Find where the given text appears and provide that cell's center as [X, Y] coordinate. 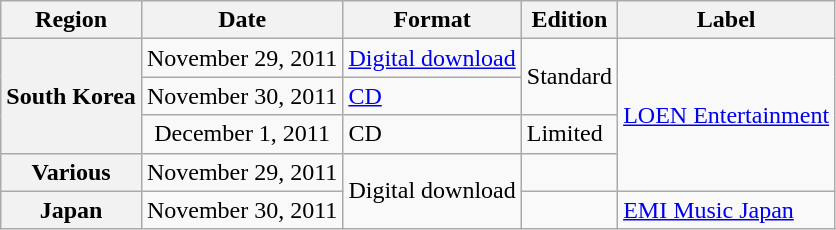
Format [432, 20]
LOEN Entertainment [726, 115]
Edition [569, 20]
Region [72, 20]
Limited [569, 134]
Label [726, 20]
Date [242, 20]
Standard [569, 77]
South Korea [72, 96]
EMI Music Japan [726, 210]
Japan [72, 210]
December 1, 2011 [242, 134]
Various [72, 172]
